Return the [x, y] coordinate for the center point of the cell that contains the specified text.  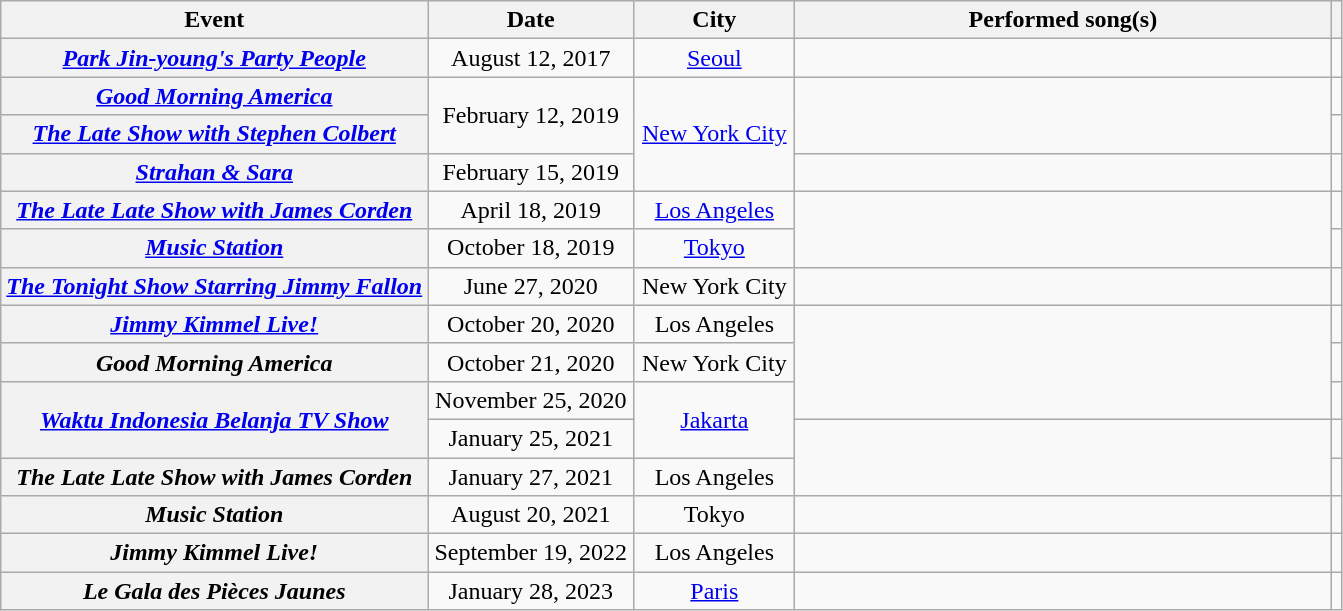
August 12, 2017 [531, 58]
October 21, 2020 [531, 362]
September 19, 2022 [531, 553]
City [714, 20]
April 18, 2019 [531, 210]
Seoul [714, 58]
Paris [714, 591]
January 28, 2023 [531, 591]
Le Gala des Pièces Jaunes [214, 591]
Strahan & Sara [214, 172]
November 25, 2020 [531, 400]
Waktu Indonesia Belanja TV Show [214, 419]
Event [214, 20]
January 27, 2021 [531, 477]
Park Jin-young's Party People [214, 58]
The Tonight Show Starring Jimmy Fallon [214, 286]
June 27, 2020 [531, 286]
February 12, 2019 [531, 115]
October 20, 2020 [531, 324]
The Late Show with Stephen Colbert [214, 134]
August 20, 2021 [531, 515]
Jakarta [714, 419]
Performed song(s) [1063, 20]
Date [531, 20]
February 15, 2019 [531, 172]
October 18, 2019 [531, 248]
January 25, 2021 [531, 438]
